Detect which cell encompasses the target text, then output its [X, Y] center coordinate. 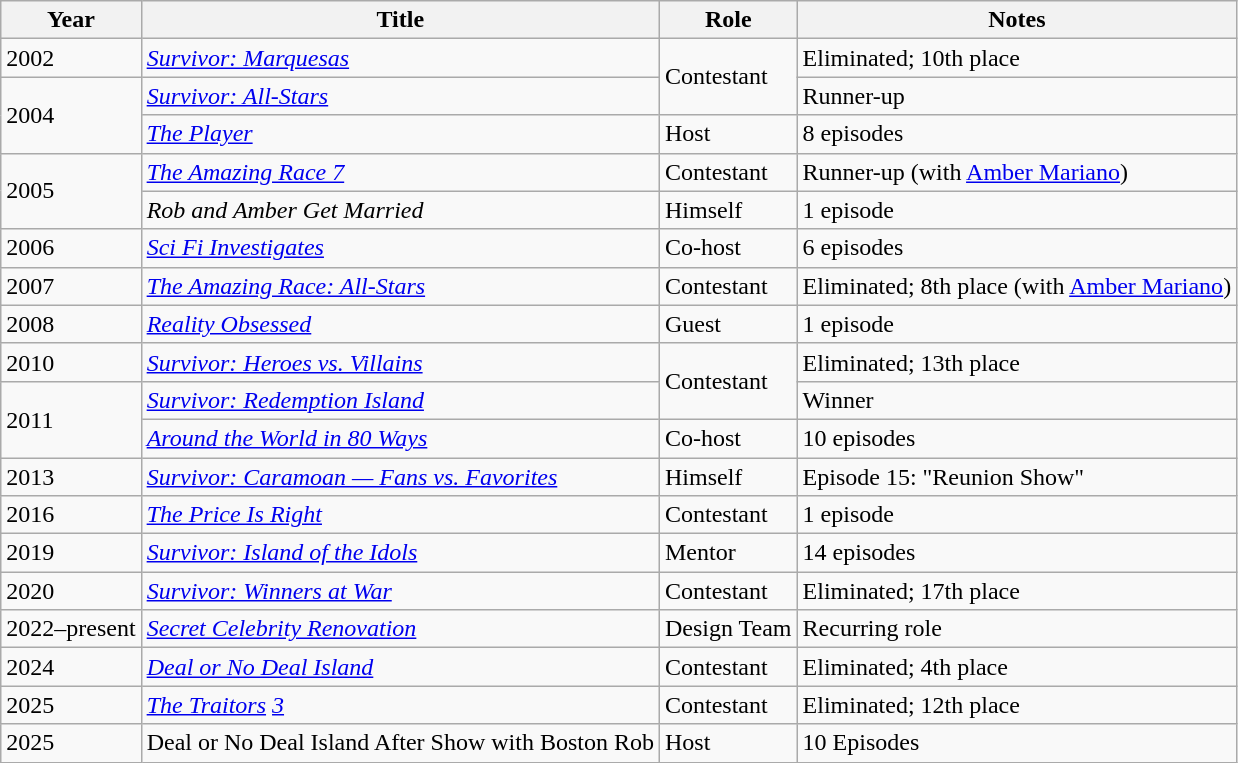
Runner-up (with Amber Mariano) [1017, 172]
2006 [71, 248]
8 episodes [1017, 134]
Survivor: Marquesas [400, 58]
Title [400, 20]
Role [728, 20]
Recurring role [1017, 629]
2011 [71, 419]
Survivor: Redemption Island [400, 400]
2019 [71, 553]
Eliminated; 8th place (with Amber Mariano) [1017, 286]
2010 [71, 362]
Around the World in 80 Ways [400, 438]
Year [71, 20]
Eliminated; 4th place [1017, 667]
Guest [728, 324]
The Amazing Race: All-Stars [400, 286]
Winner [1017, 400]
14 episodes [1017, 553]
The Traitors 3 [400, 705]
2020 [71, 591]
Survivor: Winners at War [400, 591]
Survivor: Caramoan — Fans vs. Favorites [400, 477]
Eliminated; 12th place [1017, 705]
Reality Obsessed [400, 324]
The Amazing Race 7 [400, 172]
Rob and Amber Get Married [400, 210]
Eliminated; 13th place [1017, 362]
2004 [71, 115]
2008 [71, 324]
Episode 15: "Reunion Show" [1017, 477]
Deal or No Deal Island After Show with Boston Rob [400, 743]
Survivor: Heroes vs. Villains [400, 362]
2005 [71, 191]
2007 [71, 286]
2016 [71, 515]
Notes [1017, 20]
Design Team [728, 629]
2024 [71, 667]
Eliminated; 17th place [1017, 591]
10 Episodes [1017, 743]
6 episodes [1017, 248]
Eliminated; 10th place [1017, 58]
Runner-up [1017, 96]
2002 [71, 58]
10 episodes [1017, 438]
Sci Fi Investigates [400, 248]
Survivor: Island of the Idols [400, 553]
Secret Celebrity Renovation [400, 629]
Mentor [728, 553]
2022–present [71, 629]
The Player [400, 134]
Survivor: All-Stars [400, 96]
2013 [71, 477]
The Price Is Right [400, 515]
Deal or No Deal Island [400, 667]
